Identify which cell holds the provided text, then report its (x, y) central coordinate. 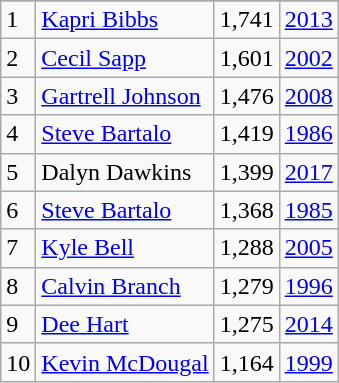
Cecil Sapp (125, 58)
1999 (308, 362)
Kevin McDougal (125, 362)
2 (18, 58)
2008 (308, 96)
4 (18, 134)
1,279 (246, 286)
5 (18, 172)
1,476 (246, 96)
9 (18, 324)
Dee Hart (125, 324)
Kapri Bibbs (125, 20)
1985 (308, 210)
10 (18, 362)
8 (18, 286)
2013 (308, 20)
Dalyn Dawkins (125, 172)
6 (18, 210)
3 (18, 96)
Kyle Bell (125, 248)
1,399 (246, 172)
2005 (308, 248)
1,741 (246, 20)
1,288 (246, 248)
7 (18, 248)
1,601 (246, 58)
1,368 (246, 210)
1,419 (246, 134)
2002 (308, 58)
1,164 (246, 362)
1986 (308, 134)
2014 (308, 324)
1996 (308, 286)
Calvin Branch (125, 286)
1 (18, 20)
1,275 (246, 324)
2017 (308, 172)
Gartrell Johnson (125, 96)
